Output the [X, Y] coordinate of the center of the cell containing the given text.  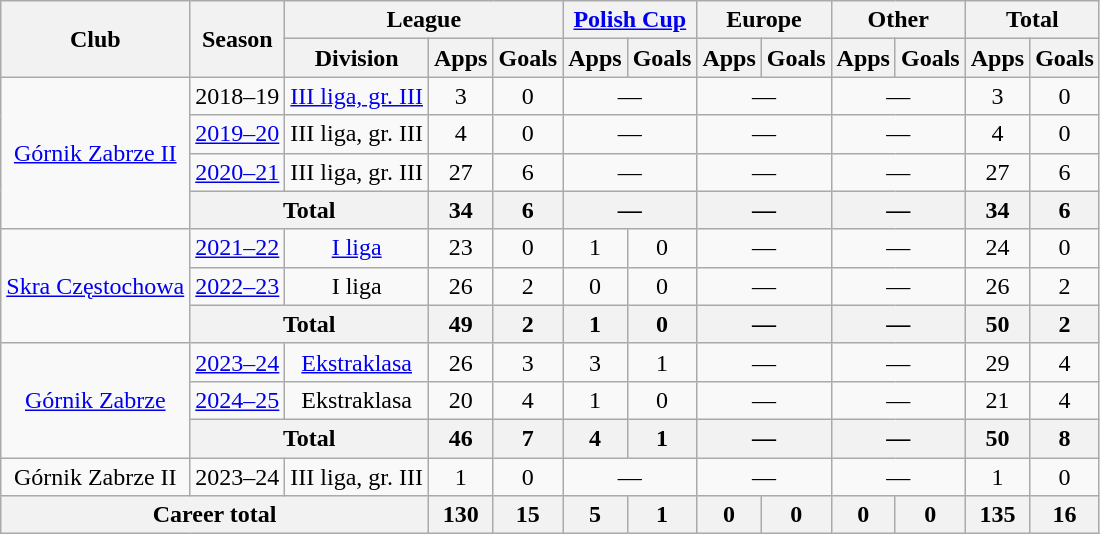
8 [1065, 438]
2022–23 [238, 286]
Europe [764, 20]
5 [595, 515]
Skra Częstochowa [96, 286]
46 [461, 438]
2019–20 [238, 134]
2020–21 [238, 172]
Polish Cup [630, 20]
15 [528, 515]
21 [997, 400]
Career total [215, 515]
24 [997, 248]
Górnik Zabrze [96, 400]
135 [997, 515]
7 [528, 438]
16 [1065, 515]
130 [461, 515]
Club [96, 39]
29 [997, 362]
2018–19 [238, 96]
49 [461, 324]
2024–25 [238, 400]
Division [357, 58]
Season [238, 39]
20 [461, 400]
Other [898, 20]
League [424, 20]
2021–22 [238, 248]
23 [461, 248]
